Find where the given text appears and provide that cell's center as (x, y) coordinate. 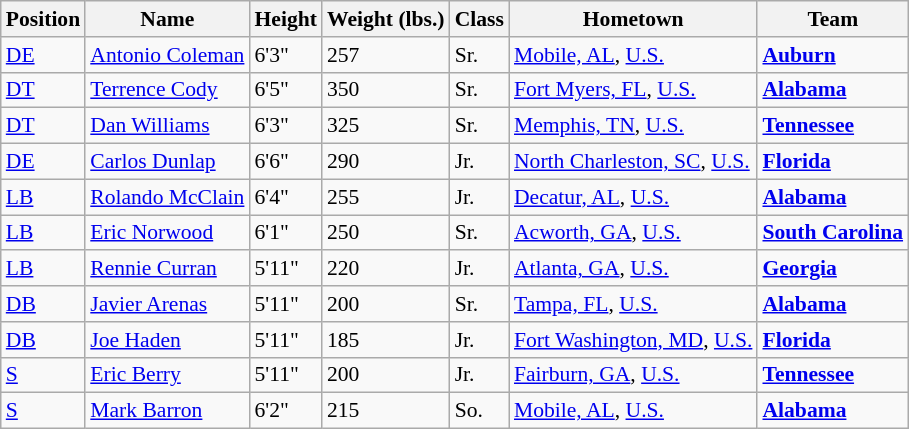
325 (386, 126)
Carlos Dunlap (167, 162)
Position (43, 19)
Joe Haden (167, 340)
Decatur, AL, U.S. (633, 197)
Fairburn, GA, U.S. (633, 375)
6'6" (285, 162)
6'2" (285, 411)
350 (386, 90)
Fort Washington, MD, U.S. (633, 340)
Hometown (633, 19)
6'1" (285, 233)
Rolando McClain (167, 197)
North Charleston, SC, U.S. (633, 162)
Eric Berry (167, 375)
Team (832, 19)
Name (167, 19)
Antonio Coleman (167, 55)
255 (386, 197)
Acworth, GA, U.S. (633, 233)
215 (386, 411)
6'5" (285, 90)
Weight (lbs.) (386, 19)
Eric Norwood (167, 233)
220 (386, 269)
Atlanta, GA, U.S. (633, 269)
Height (285, 19)
Fort Myers, FL, U.S. (633, 90)
Tampa, FL, U.S. (633, 304)
Mark Barron (167, 411)
Memphis, TN, U.S. (633, 126)
Terrence Cody (167, 90)
Class (480, 19)
290 (386, 162)
Dan Williams (167, 126)
250 (386, 233)
Auburn (832, 55)
So. (480, 411)
6'4" (285, 197)
185 (386, 340)
Georgia (832, 269)
Rennie Curran (167, 269)
257 (386, 55)
South Carolina (832, 233)
Javier Arenas (167, 304)
